Extract the [X, Y] coordinate from the center of the cell holding the provided text.  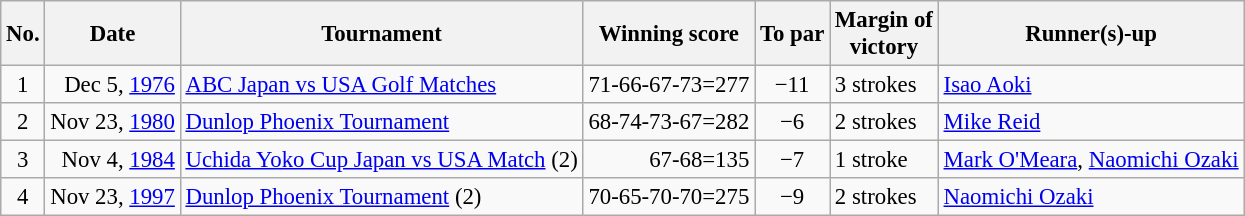
70-65-70-70=275 [669, 197]
67-68=135 [669, 160]
Dunlop Phoenix Tournament [382, 122]
Uchida Yoko Cup Japan vs USA Match (2) [382, 160]
Date [112, 34]
Margin ofvictory [884, 34]
Winning score [669, 34]
Isao Aoki [1091, 85]
Tournament [382, 34]
4 [23, 197]
Mike Reid [1091, 122]
−6 [792, 122]
Runner(s)-up [1091, 34]
−11 [792, 85]
ABC Japan vs USA Golf Matches [382, 85]
68-74-73-67=282 [669, 122]
3 [23, 160]
−7 [792, 160]
No. [23, 34]
71-66-67-73=277 [669, 85]
2 [23, 122]
Nov 23, 1980 [112, 122]
−9 [792, 197]
To par [792, 34]
1 stroke [884, 160]
Nov 4, 1984 [112, 160]
Dec 5, 1976 [112, 85]
1 [23, 85]
Nov 23, 1997 [112, 197]
Mark O'Meara, Naomichi Ozaki [1091, 160]
Dunlop Phoenix Tournament (2) [382, 197]
3 strokes [884, 85]
Naomichi Ozaki [1091, 197]
